Provide the (x, y) coordinate of the cell's center where the given text is located.  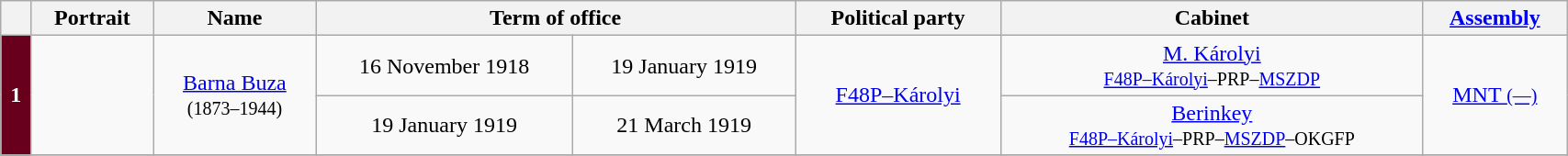
F48P–Károlyi (898, 95)
16 November 1918 (445, 66)
Cabinet (1213, 18)
Barna Buza(1873–1944) (234, 95)
Term of office (556, 18)
Name (234, 18)
21 March 1919 (684, 125)
M. KárolyiF48P–Károlyi–PRP–MSZDP (1213, 66)
Portrait (93, 18)
Assembly (1495, 18)
BerinkeyF48P–Károlyi–PRP–MSZDP–OKGFP (1213, 125)
Political party (898, 18)
1 (17, 95)
MNT (—) (1495, 95)
